Detect which cell encompasses the target text, then output its [x, y] center coordinate. 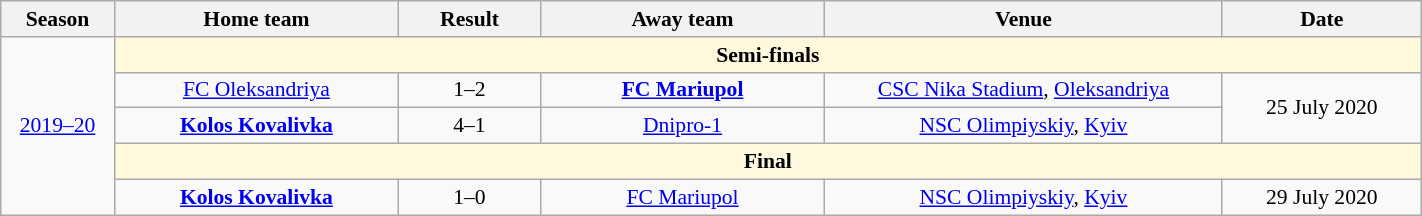
Date [1322, 19]
Semi-finals [768, 55]
Season [58, 19]
1–2 [469, 90]
Final [768, 162]
1–0 [469, 197]
FC Oleksandriya [256, 90]
4–1 [469, 126]
Result [469, 19]
Home team [256, 19]
29 July 2020 [1322, 197]
Dnipro-1 [682, 126]
Away team [682, 19]
25 July 2020 [1322, 108]
Venue [1024, 19]
2019–20 [58, 126]
CSC Nika Stadium, Oleksandriya [1024, 90]
